Output the [X, Y] coordinate of the center of the cell containing the given text.  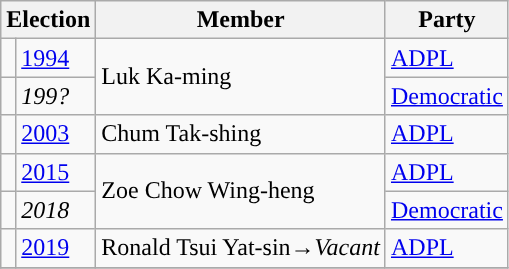
Election [48, 20]
Chum Tak-shing [241, 134]
Zoe Chow Wing-heng [241, 191]
Luk Ka-ming [241, 77]
1994 [56, 58]
Member [241, 20]
2015 [56, 172]
199? [56, 96]
Ronald Tsui Yat-sin→Vacant [241, 248]
2003 [56, 134]
2018 [56, 210]
Party [446, 20]
2019 [56, 248]
